Detect which cell encompasses the target text, then output its (x, y) center coordinate. 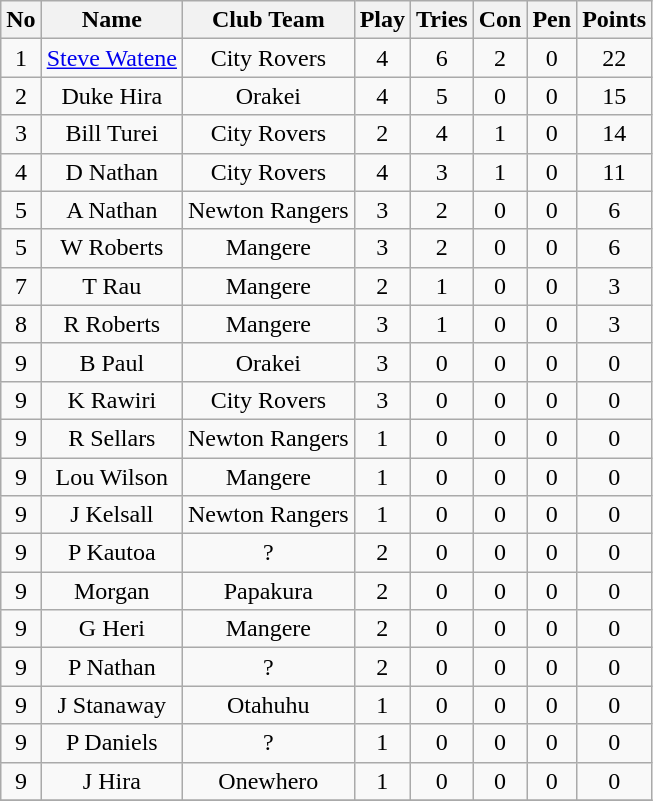
Play (382, 20)
W Roberts (112, 248)
8 (21, 324)
Papakura (268, 591)
Club Team (268, 20)
P Kautoa (112, 553)
D Nathan (112, 172)
Duke Hira (112, 96)
Otahuhu (268, 705)
Morgan (112, 591)
R Sellars (112, 438)
Points (614, 20)
K Rawiri (112, 400)
Name (112, 20)
Onewhero (268, 781)
T Rau (112, 286)
P Nathan (112, 667)
7 (21, 286)
J Kelsall (112, 515)
J Hira (112, 781)
Con (500, 20)
Bill Turei (112, 134)
B Paul (112, 362)
P Daniels (112, 743)
15 (614, 96)
Steve Watene (112, 58)
Tries (442, 20)
No (21, 20)
A Nathan (112, 210)
Lou Wilson (112, 477)
J Stanaway (112, 705)
Pen (552, 20)
22 (614, 58)
11 (614, 172)
R Roberts (112, 324)
G Heri (112, 629)
14 (614, 134)
